Determine the (X, Y) coordinate at the center of the cell enclosing the given text.  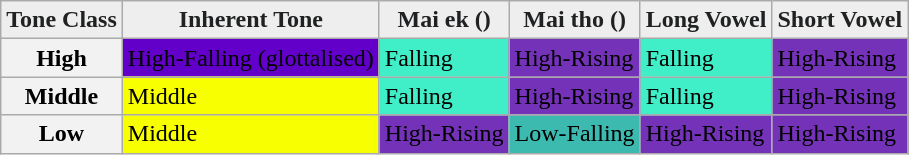
Mai ek () (444, 20)
Short Vowel (840, 20)
Inherent Tone (250, 20)
Low-Falling (574, 134)
Long Vowel (706, 20)
Tone Class (62, 20)
High-Falling (glottalised) (250, 58)
Low (62, 134)
High (62, 58)
Mai tho () (574, 20)
